From the cell containing the given text, extract its center point as (X, Y) coordinate. 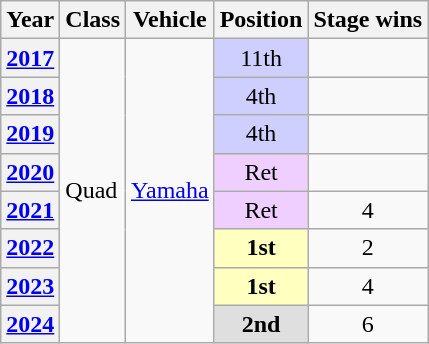
Class (93, 20)
2nd (261, 324)
Position (261, 20)
2019 (30, 134)
Year (30, 20)
2021 (30, 210)
2017 (30, 58)
Stage wins (368, 20)
Quad (93, 191)
2020 (30, 172)
Yamaha (170, 191)
2023 (30, 286)
2022 (30, 248)
2018 (30, 96)
2 (368, 248)
2024 (30, 324)
Vehicle (170, 20)
11th (261, 58)
6 (368, 324)
